Find where the given text appears and provide that cell's center as [X, Y] coordinate. 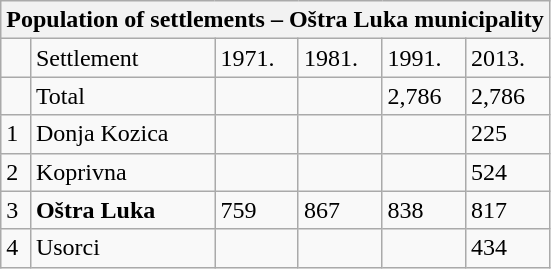
759 [257, 210]
1 [16, 134]
838 [424, 210]
Koprivna [122, 172]
1981. [340, 58]
817 [508, 210]
2013. [508, 58]
Total [122, 96]
4 [16, 248]
Oštra Luka [122, 210]
1991. [424, 58]
1971. [257, 58]
524 [508, 172]
Population of settlements – Oštra Luka municipality [275, 20]
3 [16, 210]
Settlement [122, 58]
Donja Kozica [122, 134]
2 [16, 172]
434 [508, 248]
225 [508, 134]
867 [340, 210]
Usorci [122, 248]
